Identify which cell holds the provided text, then report its (X, Y) central coordinate. 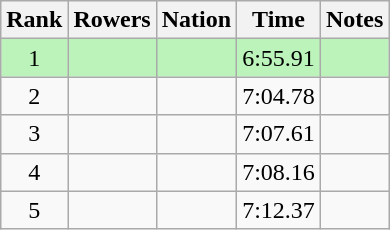
Time (279, 20)
3 (34, 134)
2 (34, 96)
Rank (34, 20)
7:08.16 (279, 172)
Nation (196, 20)
7:04.78 (279, 96)
4 (34, 172)
6:55.91 (279, 58)
Notes (354, 20)
5 (34, 210)
1 (34, 58)
7:12.37 (279, 210)
7:07.61 (279, 134)
Rowers (112, 20)
